Provide the (x, y) coordinate of the cell's center where the given text is located.  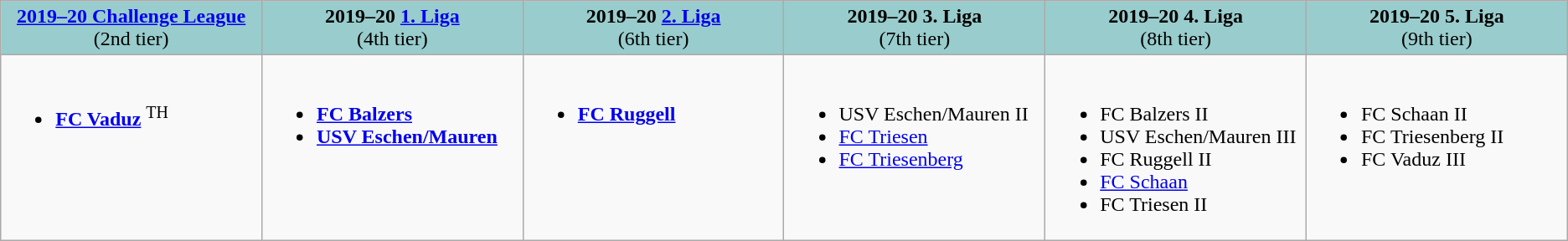
2019–20 Challenge League(2nd tier) (132, 28)
FC Vaduz TH (132, 147)
FC Ruggell (653, 147)
2019–20 4. Liga(8th tier) (1176, 28)
2019–20 2. Liga(6th tier) (653, 28)
2019–20 1. Liga(4th tier) (392, 28)
FC Schaan IIFC Triesenberg IIFC Vaduz III (1436, 147)
USV Eschen/Mauren IIFC TriesenFC Triesenberg (915, 147)
FC Balzers IIUSV Eschen/Mauren IIIFC Ruggell IIFC SchaanFC Triesen II (1176, 147)
FC BalzersUSV Eschen/Mauren (392, 147)
2019–20 5. Liga(9th tier) (1436, 28)
2019–20 3. Liga(7th tier) (915, 28)
